For the text-containing cell, return its midpoint in (x, y) coordinate format. 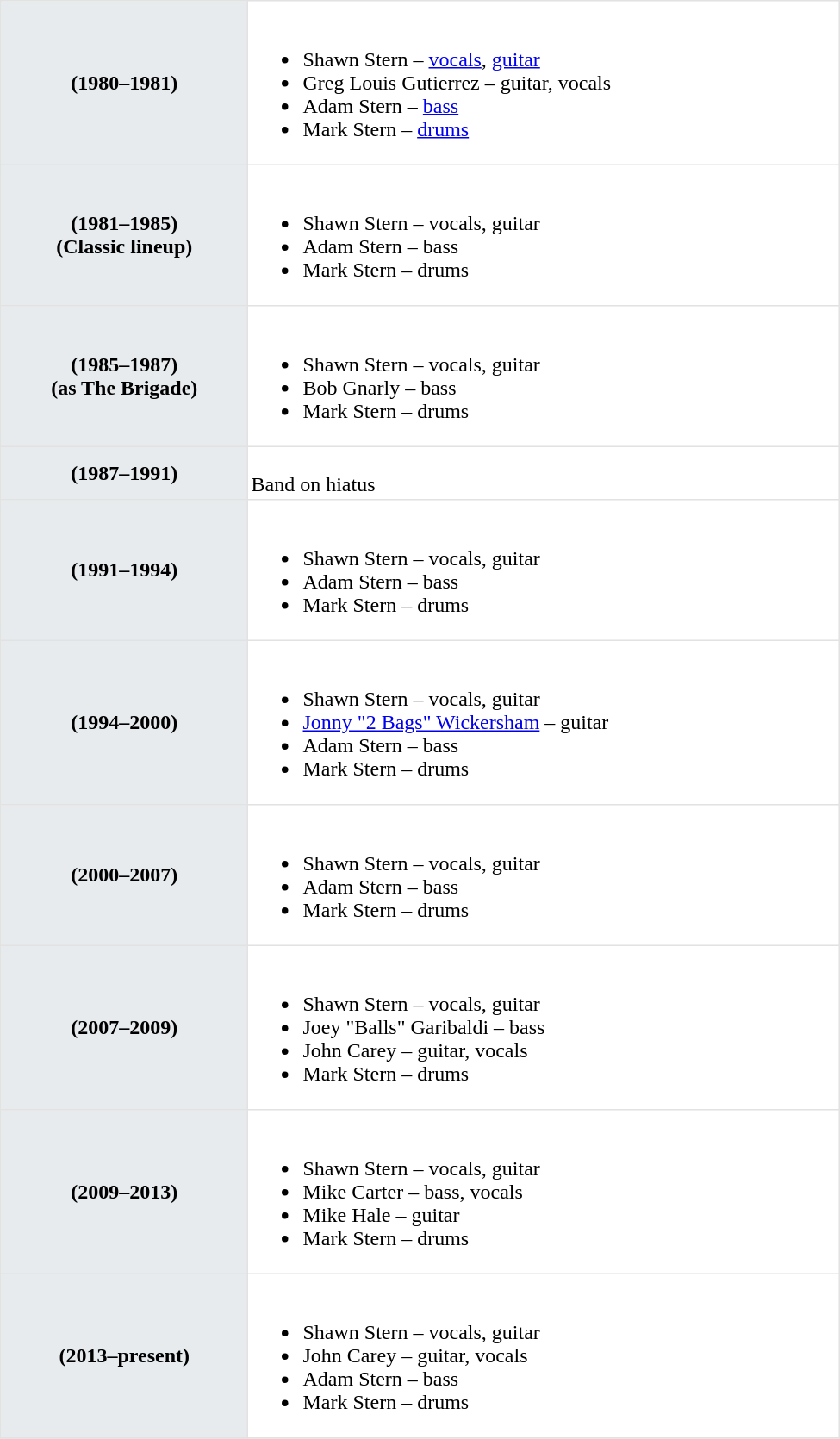
Band on hiatus (544, 473)
(2007–2009) (124, 1027)
(1987–1991) (124, 473)
(1981–1985)(Classic lineup) (124, 235)
Shawn Stern – vocals, guitarJohn Carey – guitar, vocalsAdam Stern – bassMark Stern – drums (544, 1355)
(1980–1981) (124, 83)
(2013–present) (124, 1355)
Shawn Stern – vocals, guitarJoey "Balls" Garibaldi – bassJohn Carey – guitar, vocalsMark Stern – drums (544, 1027)
Shawn Stern – vocals, guitarBob Gnarly – bassMark Stern – drums (544, 377)
(2000–2007) (124, 875)
(1994–2000) (124, 722)
(1985–1987)(as The Brigade) (124, 377)
Shawn Stern – vocals, guitarMike Carter – bass, vocalsMike Hale – guitarMark Stern – drums (544, 1192)
Shawn Stern – vocals, guitarGreg Louis Gutierrez – guitar, vocalsAdam Stern – bassMark Stern – drums (544, 83)
Shawn Stern – vocals, guitarJonny "2 Bags" Wickersham – guitarAdam Stern – bassMark Stern – drums (544, 722)
(1991–1994) (124, 570)
(2009–2013) (124, 1192)
